Scan for the cell matching the given text and deliver its [X, Y] coordinate at center. 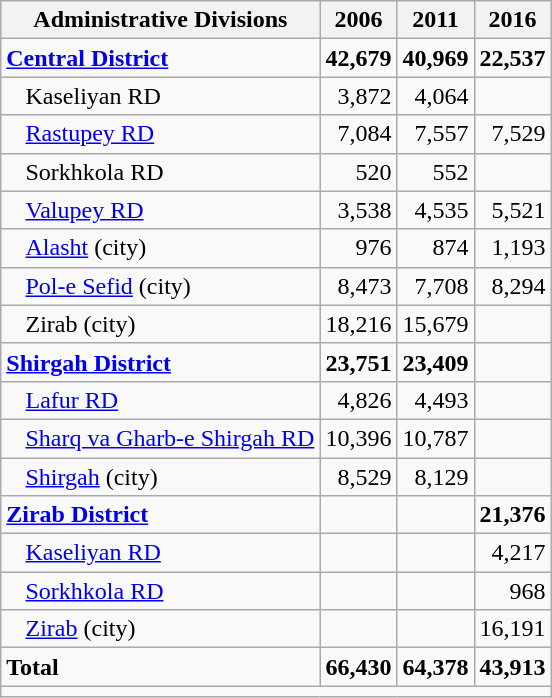
22,537 [512, 58]
Administrative Divisions [160, 20]
4,493 [436, 400]
Central District [160, 58]
4,217 [512, 553]
968 [512, 591]
40,969 [436, 58]
2016 [512, 20]
552 [436, 172]
1,193 [512, 248]
Valupey RD [160, 210]
10,787 [436, 438]
3,538 [358, 210]
Zirab District [160, 515]
Shirgah (city) [160, 477]
16,191 [512, 629]
8,129 [436, 477]
Shirgah District [160, 362]
15,679 [436, 324]
7,557 [436, 134]
7,084 [358, 134]
4,064 [436, 96]
7,529 [512, 134]
976 [358, 248]
874 [436, 248]
2006 [358, 20]
Total [160, 667]
4,826 [358, 400]
8,294 [512, 286]
Lafur RD [160, 400]
10,396 [358, 438]
18,216 [358, 324]
8,529 [358, 477]
8,473 [358, 286]
21,376 [512, 515]
3,872 [358, 96]
Rastupey RD [160, 134]
5,521 [512, 210]
7,708 [436, 286]
Alasht (city) [160, 248]
Sharq va Gharb-e Shirgah RD [160, 438]
Pol-e Sefid (city) [160, 286]
23,409 [436, 362]
2011 [436, 20]
66,430 [358, 667]
42,679 [358, 58]
520 [358, 172]
23,751 [358, 362]
4,535 [436, 210]
43,913 [512, 667]
64,378 [436, 667]
